Detect which cell encompasses the target text, then output its (X, Y) center coordinate. 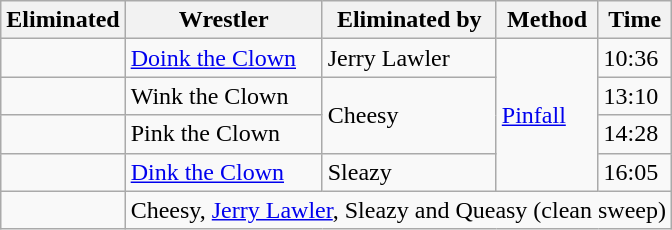
Wink the Clown (224, 96)
Eliminated (63, 20)
Pinfall (547, 115)
Cheesy (409, 115)
Doink the Clown (224, 58)
Time (635, 20)
Sleazy (409, 172)
Pink the Clown (224, 134)
Dink the Clown (224, 172)
13:10 (635, 96)
Method (547, 20)
16:05 (635, 172)
Cheesy, Jerry Lawler, Sleazy and Queasy (clean sweep) (398, 210)
10:36 (635, 58)
Jerry Lawler (409, 58)
14:28 (635, 134)
Wrestler (224, 20)
Eliminated by (409, 20)
